Capture the cell that displays the provided text and extract its [X, Y] central coordinate. 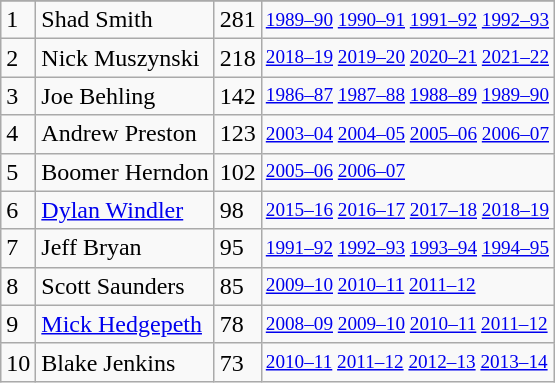
9 [18, 324]
Jeff Bryan [125, 248]
142 [238, 96]
85 [238, 286]
1986–87 1987–88 1988–89 1989–90 [407, 96]
Shad Smith [125, 20]
218 [238, 58]
10 [18, 362]
78 [238, 324]
95 [238, 248]
4 [18, 134]
Andrew Preston [125, 134]
Boomer Herndon [125, 172]
8 [18, 286]
Joe Behling [125, 96]
1 [18, 20]
2003–04 2004–05 2005–06 2006–07 [407, 134]
2010–11 2011–12 2012–13 2013–14 [407, 362]
102 [238, 172]
2015–16 2016–17 2017–18 2018–19 [407, 210]
7 [18, 248]
6 [18, 210]
1991–92 1992–93 1993–94 1994–95 [407, 248]
2005–06 2006–07 [407, 172]
73 [238, 362]
2018–19 2019–20 2020–21 2021–22 [407, 58]
1989–90 1990–91 1991–92 1992–93 [407, 20]
98 [238, 210]
Dylan Windler [125, 210]
2009–10 2010–11 2011–12 [407, 286]
123 [238, 134]
Scott Saunders [125, 286]
281 [238, 20]
Mick Hedgepeth [125, 324]
Nick Muszynski [125, 58]
5 [18, 172]
3 [18, 96]
2008–09 2009–10 2010–11 2011–12 [407, 324]
2 [18, 58]
Blake Jenkins [125, 362]
